Provide the [x, y] coordinate of the cell's center where the given text is located.  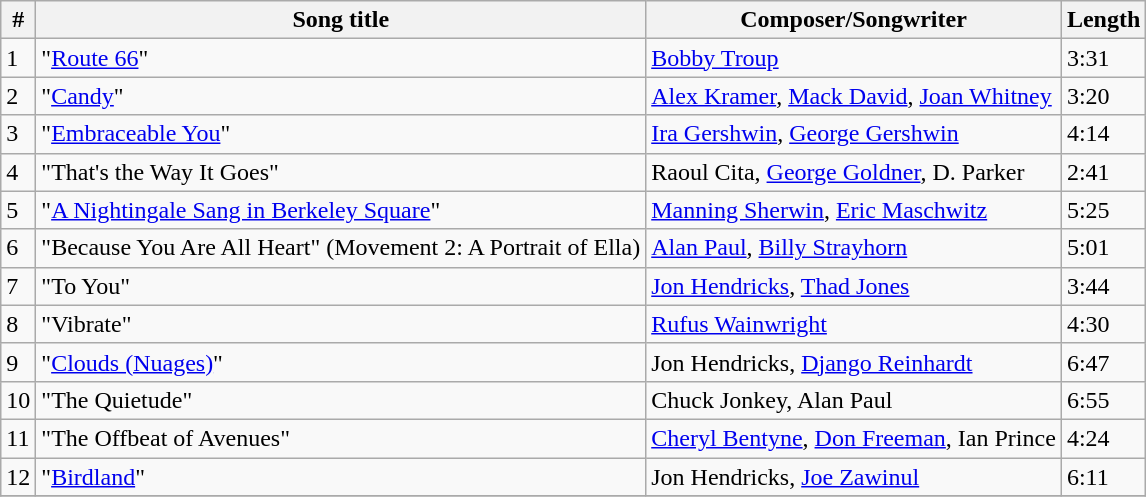
5:01 [1103, 248]
Bobby Troup [854, 58]
4:24 [1103, 438]
9 [18, 362]
"Birdland" [341, 477]
Jon Hendricks, Django Reinhardt [854, 362]
5:25 [1103, 210]
3:44 [1103, 286]
Composer/Songwriter [854, 20]
Cheryl Bentyne, Don Freeman, Ian Prince [854, 438]
Chuck Jonkey, Alan Paul [854, 400]
"Clouds (Nuages)" [341, 362]
3:20 [1103, 96]
# [18, 20]
6:55 [1103, 400]
"To You" [341, 286]
Jon Hendricks, Joe Zawinul [854, 477]
11 [18, 438]
Length [1103, 20]
"The Offbeat of Avenues" [341, 438]
7 [18, 286]
5 [18, 210]
2:41 [1103, 172]
Raoul Cita, George Goldner, D. Parker [854, 172]
Alan Paul, Billy Strayhorn [854, 248]
"Candy" [341, 96]
Rufus Wainwright [854, 324]
Ira Gershwin, George Gershwin [854, 134]
"Route 66" [341, 58]
Jon Hendricks, Thad Jones [854, 286]
3:31 [1103, 58]
"That's the Way It Goes" [341, 172]
10 [18, 400]
Song title [341, 20]
6 [18, 248]
1 [18, 58]
"Vibrate" [341, 324]
"The Quietude" [341, 400]
6:11 [1103, 477]
"Embraceable You" [341, 134]
"A Nightingale Sang in Berkeley Square" [341, 210]
8 [18, 324]
4 [18, 172]
2 [18, 96]
4:14 [1103, 134]
6:47 [1103, 362]
"Because You Are All Heart" (Movement 2: A Portrait of Ella) [341, 248]
Alex Kramer, Mack David, Joan Whitney [854, 96]
4:30 [1103, 324]
12 [18, 477]
3 [18, 134]
Manning Sherwin, Eric Maschwitz [854, 210]
